Scan for the cell matching the given text and deliver its (X, Y) coordinate at center. 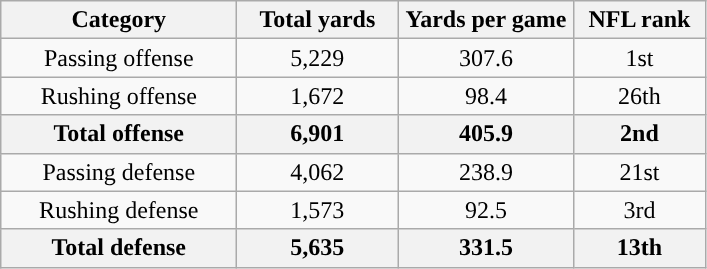
Rushing defense (119, 210)
Yards per game (486, 20)
1st (640, 58)
26th (640, 96)
Total offense (119, 134)
13th (640, 248)
Passing offense (119, 58)
5,635 (318, 248)
5,229 (318, 58)
Passing defense (119, 172)
Total yards (318, 20)
405.9 (486, 134)
21st (640, 172)
1,672 (318, 96)
6,901 (318, 134)
4,062 (318, 172)
Total defense (119, 248)
2nd (640, 134)
238.9 (486, 172)
Category (119, 20)
331.5 (486, 248)
307.6 (486, 58)
92.5 (486, 210)
98.4 (486, 96)
NFL rank (640, 20)
Rushing offense (119, 96)
3rd (640, 210)
1,573 (318, 210)
